Pinpoint the cell where the given text exists, returning its (X, Y) midpoint coordinate. 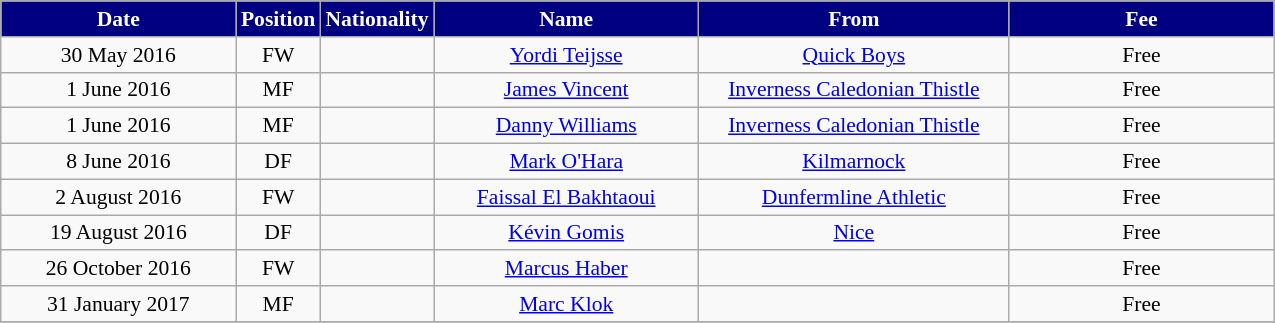
Kévin Gomis (566, 233)
Nice (854, 233)
2 August 2016 (118, 197)
Position (278, 19)
From (854, 19)
8 June 2016 (118, 162)
26 October 2016 (118, 269)
Quick Boys (854, 55)
Kilmarnock (854, 162)
31 January 2017 (118, 304)
Danny Williams (566, 126)
Dunfermline Athletic (854, 197)
Mark O'Hara (566, 162)
Faissal El Bakhtaoui (566, 197)
Marc Klok (566, 304)
James Vincent (566, 90)
30 May 2016 (118, 55)
Date (118, 19)
Marcus Haber (566, 269)
Nationality (376, 19)
Name (566, 19)
Yordi Teijsse (566, 55)
Fee (1142, 19)
19 August 2016 (118, 233)
